Detect which cell encompasses the target text, then output its (x, y) center coordinate. 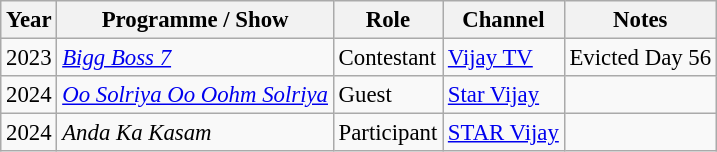
Guest (388, 95)
Programme / Show (195, 20)
Year (29, 20)
Star Vijay (504, 95)
Notes (640, 20)
2023 (29, 58)
Channel (504, 20)
STAR Vijay (504, 133)
Oo Solriya Oo Oohm Solriya (195, 95)
Participant (388, 133)
Vijay TV (504, 58)
Anda Ka Kasam (195, 133)
Evicted Day 56 (640, 58)
Role (388, 20)
Contestant (388, 58)
Bigg Boss 7 (195, 58)
